Locate the cell with the specified text and output its [x, y] center coordinate. 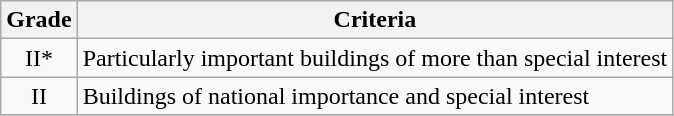
II [39, 96]
Buildings of national importance and special interest [375, 96]
II* [39, 58]
Criteria [375, 20]
Particularly important buildings of more than special interest [375, 58]
Grade [39, 20]
